Locate the cell with the specified text and output its (X, Y) center coordinate. 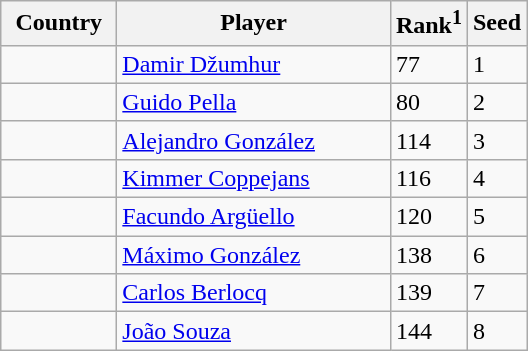
Guido Pella (254, 102)
3 (496, 140)
144 (428, 331)
114 (428, 140)
Rank1 (428, 24)
6 (496, 255)
João Souza (254, 331)
Carlos Berlocq (254, 293)
2 (496, 102)
138 (428, 255)
Alejandro González (254, 140)
7 (496, 293)
80 (428, 102)
1 (496, 64)
5 (496, 217)
Kimmer Coppejans (254, 178)
Player (254, 24)
Seed (496, 24)
Facundo Argüello (254, 217)
4 (496, 178)
120 (428, 217)
77 (428, 64)
116 (428, 178)
Máximo González (254, 255)
139 (428, 293)
8 (496, 331)
Country (59, 24)
Damir Džumhur (254, 64)
